From the cell containing the given text, extract its center point as [X, Y] coordinate. 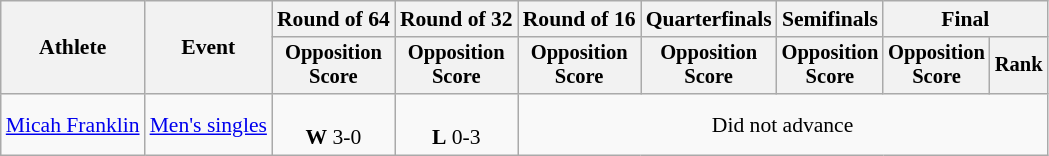
Round of 16 [580, 19]
L 0-3 [456, 124]
W 3-0 [334, 124]
Rank [1019, 66]
Micah Franklin [73, 124]
Round of 64 [334, 19]
Semifinals [830, 19]
Men's singles [208, 124]
Event [208, 48]
Did not advance [783, 124]
Round of 32 [456, 19]
Athlete [73, 48]
Final [965, 19]
Quarterfinals [709, 19]
